From the cell containing the given text, extract its center point as (X, Y) coordinate. 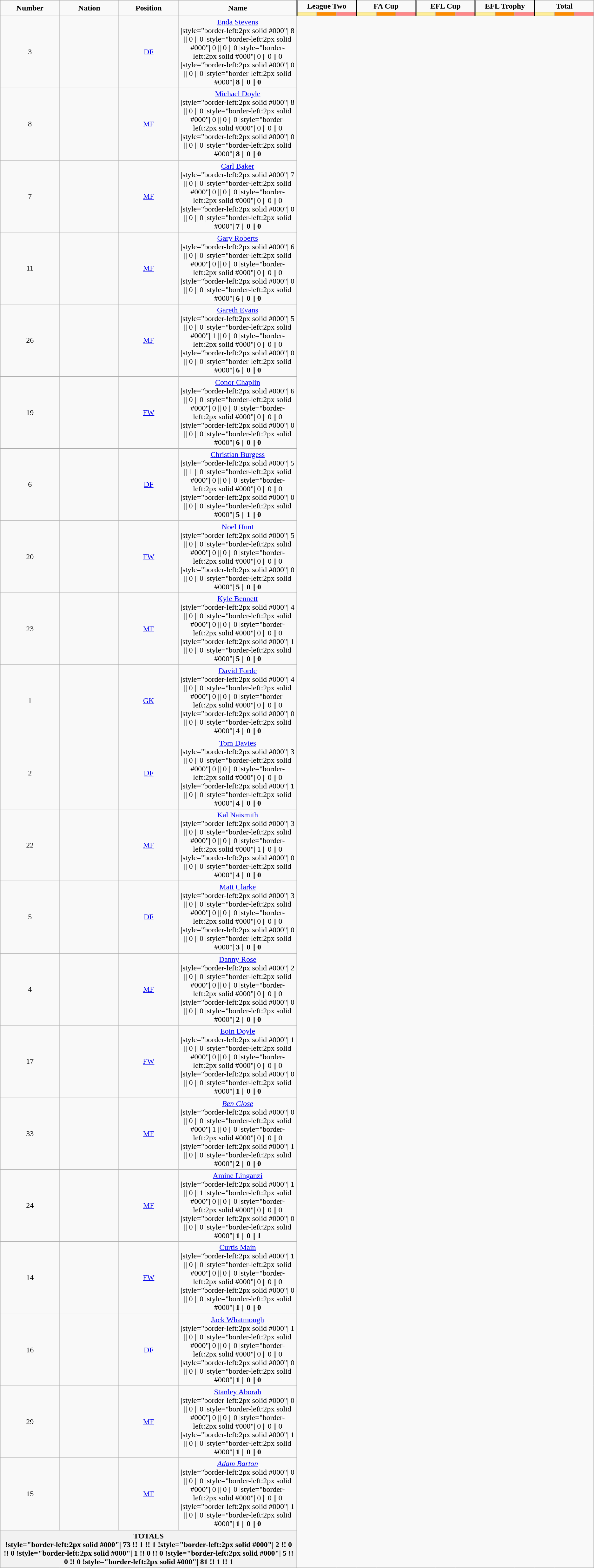
Total (564, 6)
7 (30, 196)
20 (30, 556)
EFL Trophy (505, 6)
1 (30, 700)
Name (238, 8)
17 (30, 1061)
FA Cup (386, 6)
11 (30, 268)
League Two (327, 6)
29 (30, 1422)
5 (30, 917)
4 (30, 989)
16 (30, 1350)
GK (148, 700)
Nation (89, 8)
14 (30, 1278)
33 (30, 1134)
Position (148, 8)
23 (30, 629)
15 (30, 1494)
8 (30, 124)
2 (30, 773)
26 (30, 340)
6 (30, 485)
22 (30, 845)
3 (30, 52)
24 (30, 1205)
19 (30, 412)
Number (30, 8)
EFL Cup (445, 6)
